Search for the cell housing the specified text and yield its (x, y) center coordinate. 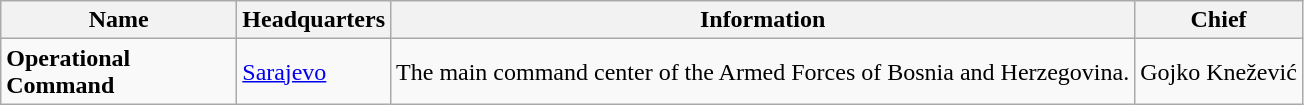
Information (763, 20)
Headquarters (314, 20)
The main command center of the Armed Forces of Bosnia and Herzegovina. (763, 72)
Name (119, 20)
Operational Command (119, 72)
Chief (1219, 20)
Sarajevo (314, 72)
Gojko Knežević (1219, 72)
